Identify which cell holds the provided text, then report its [X, Y] central coordinate. 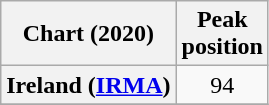
94 [222, 85]
Peakposition [222, 34]
Chart (2020) [88, 34]
Ireland (IRMA) [88, 85]
